For the text-containing cell, return its midpoint in [x, y] coordinate format. 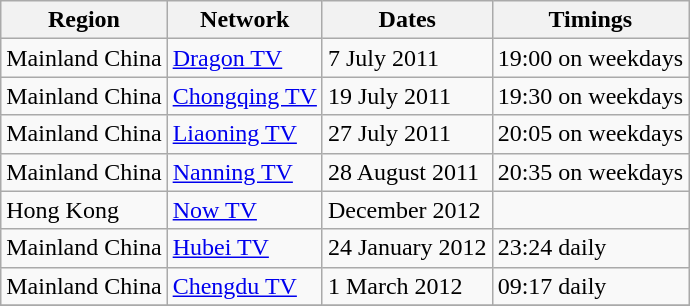
23:24 daily [590, 248]
Timings [590, 20]
December 2012 [407, 210]
Dates [407, 20]
Region [84, 20]
19:30 on weekdays [590, 96]
7 July 2011 [407, 58]
Chengdu TV [244, 286]
Dragon TV [244, 58]
1 March 2012 [407, 286]
Now TV [244, 210]
19:00 on weekdays [590, 58]
20:05 on weekdays [590, 134]
20:35 on weekdays [590, 172]
09:17 daily [590, 286]
27 July 2011 [407, 134]
19 July 2011 [407, 96]
Chongqing TV [244, 96]
Liaoning TV [244, 134]
Hubei TV [244, 248]
24 January 2012 [407, 248]
28 August 2011 [407, 172]
Network [244, 20]
Nanning TV [244, 172]
Hong Kong [84, 210]
